Search for the cell housing the specified text and yield its (X, Y) center coordinate. 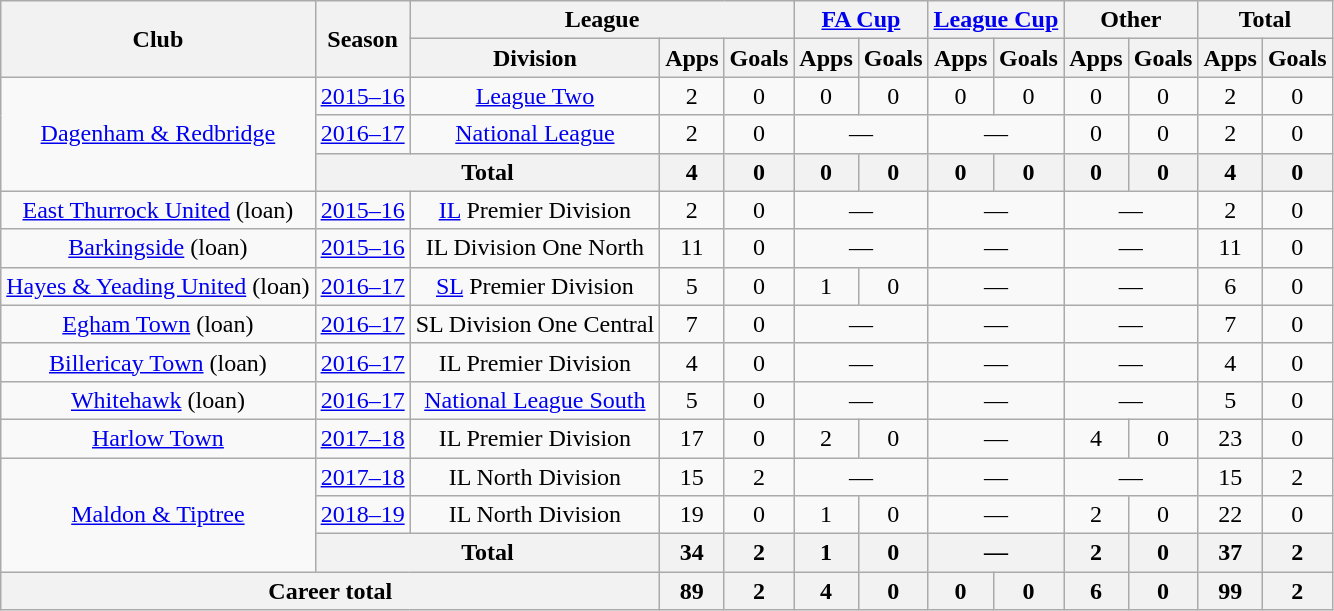
East Thurrock United (loan) (158, 210)
23 (1230, 438)
Barkingside (loan) (158, 248)
National League (534, 134)
Career total (330, 591)
Billericay Town (loan) (158, 362)
2018–19 (362, 515)
Other (1131, 20)
37 (1230, 553)
19 (692, 515)
SL Division One Central (534, 324)
Season (362, 39)
Whitehawk (loan) (158, 400)
22 (1230, 515)
Hayes & Yeading United (loan) (158, 286)
IL Division One North (534, 248)
Egham Town (loan) (158, 324)
League Cup (996, 20)
34 (692, 553)
Club (158, 39)
Maldon & Tiptree (158, 515)
Dagenham & Redbridge (158, 134)
League Two (534, 96)
Harlow Town (158, 438)
SL Premier Division (534, 286)
89 (692, 591)
National League South (534, 400)
99 (1230, 591)
FA Cup (861, 20)
League (602, 20)
17 (692, 438)
Division (534, 58)
